Locate the cell with the specified text and output its [X, Y] center coordinate. 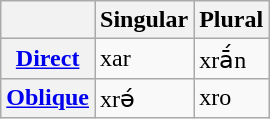
Singular [144, 20]
xro [232, 98]
Direct [48, 59]
xar [144, 59]
Plural [232, 20]
Oblique [48, 98]
xrā́n [232, 59]
xrə́ [144, 98]
